Provide the [x, y] coordinate of the cell's center where the given text is located.  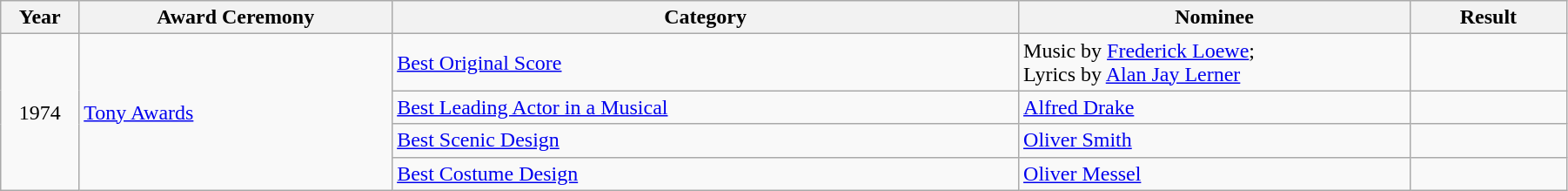
Music by Frederick Loewe; Lyrics by Alan Jay Lerner [1215, 63]
Tony Awards [236, 112]
Award Ceremony [236, 17]
1974 [40, 112]
Best Scenic Design [706, 140]
Best Leading Actor in a Musical [706, 107]
Year [40, 17]
Oliver Smith [1215, 140]
Category [706, 17]
Oliver Messel [1215, 174]
Nominee [1215, 17]
Best Original Score [706, 63]
Result [1488, 17]
Alfred Drake [1215, 107]
Best Costume Design [706, 174]
